Return (x, y) of the center of cell containing provided text 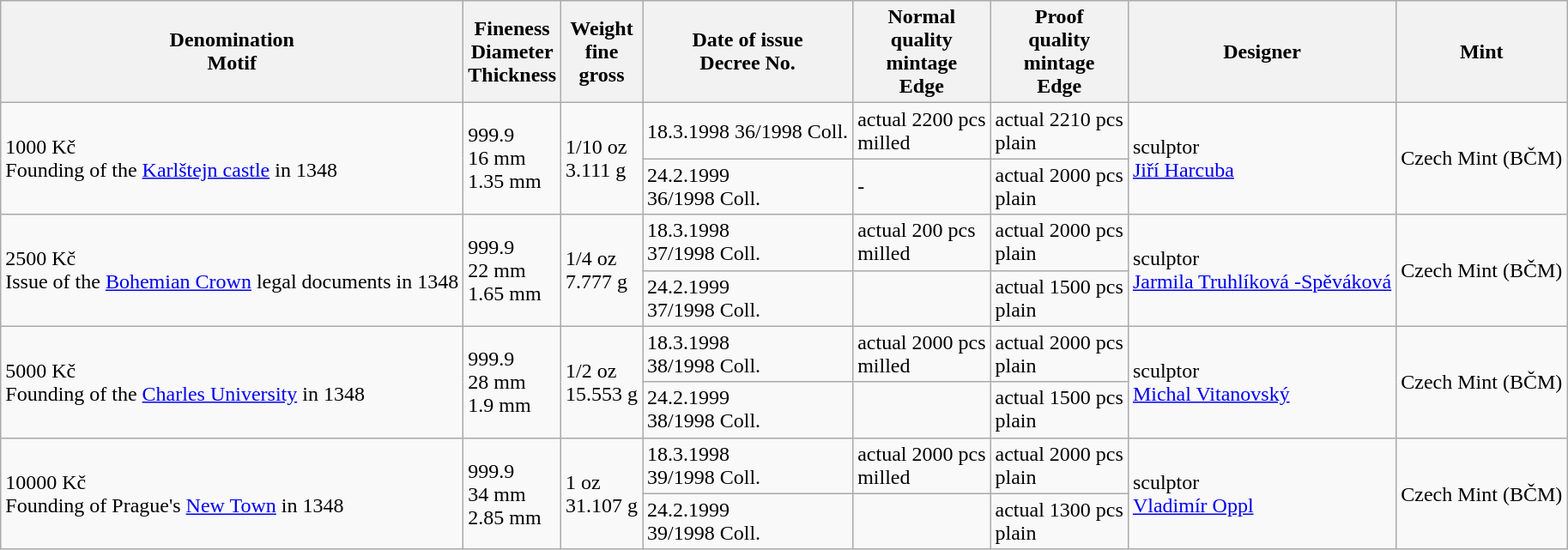
- (922, 187)
actual 2210 pcsplain (1059, 130)
5000 KčFounding of the Charles University in 1348 (232, 382)
Designer (1262, 51)
18.3.199838/1998 Coll. (748, 354)
actual 1300 pcsplain (1059, 522)
Mint (1481, 51)
Date of issueDecree No. (748, 51)
999.916 mm1.35 mm (512, 159)
2500 KčIssue of the Bohemian Crown legal documents in 1348 (232, 270)
10000 KčFounding of Prague's New Town in 1348 (232, 493)
ProofqualitymintageEdge (1059, 51)
DenominationMotif (232, 51)
24.2.199939/1998 Coll. (748, 522)
24.2.199938/1998 Coll. (748, 410)
1 oz31.107 g (602, 493)
999.922 mm1.65 mm (512, 270)
sculptorJiří Harcuba (1262, 159)
24.2.199936/1998 Coll. (748, 187)
1000 KčFounding of the Karlštejn castle in 1348 (232, 159)
999.928 mm1.9 mm (512, 382)
Weightfinegross (602, 51)
18.3.1998 36/1998 Coll. (748, 130)
1/4 oz7.777 g (602, 270)
1/10 oz3.111 g (602, 159)
sculptorMichal Vitanovský (1262, 382)
18.3.199837/1998 Coll. (748, 242)
999.934 mm2.85 mm (512, 493)
18.3.199839/1998 Coll. (748, 465)
1/2 oz15.553 g (602, 382)
FinenessDiameterThickness (512, 51)
actual 2200 pcsmilled (922, 130)
24.2.199937/1998 Coll. (748, 299)
actual 200 pcsmilled (922, 242)
sculptorJarmila Truhlíková -Spěváková (1262, 270)
sculptorVladimír Oppl (1262, 493)
NormalqualitymintageEdge (922, 51)
